Output the (X, Y) coordinate of the center of the cell containing the given text.  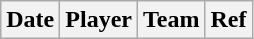
Ref (228, 20)
Team (171, 20)
Player (99, 20)
Date (30, 20)
